Find where the given text appears and provide that cell's center as [x, y] coordinate. 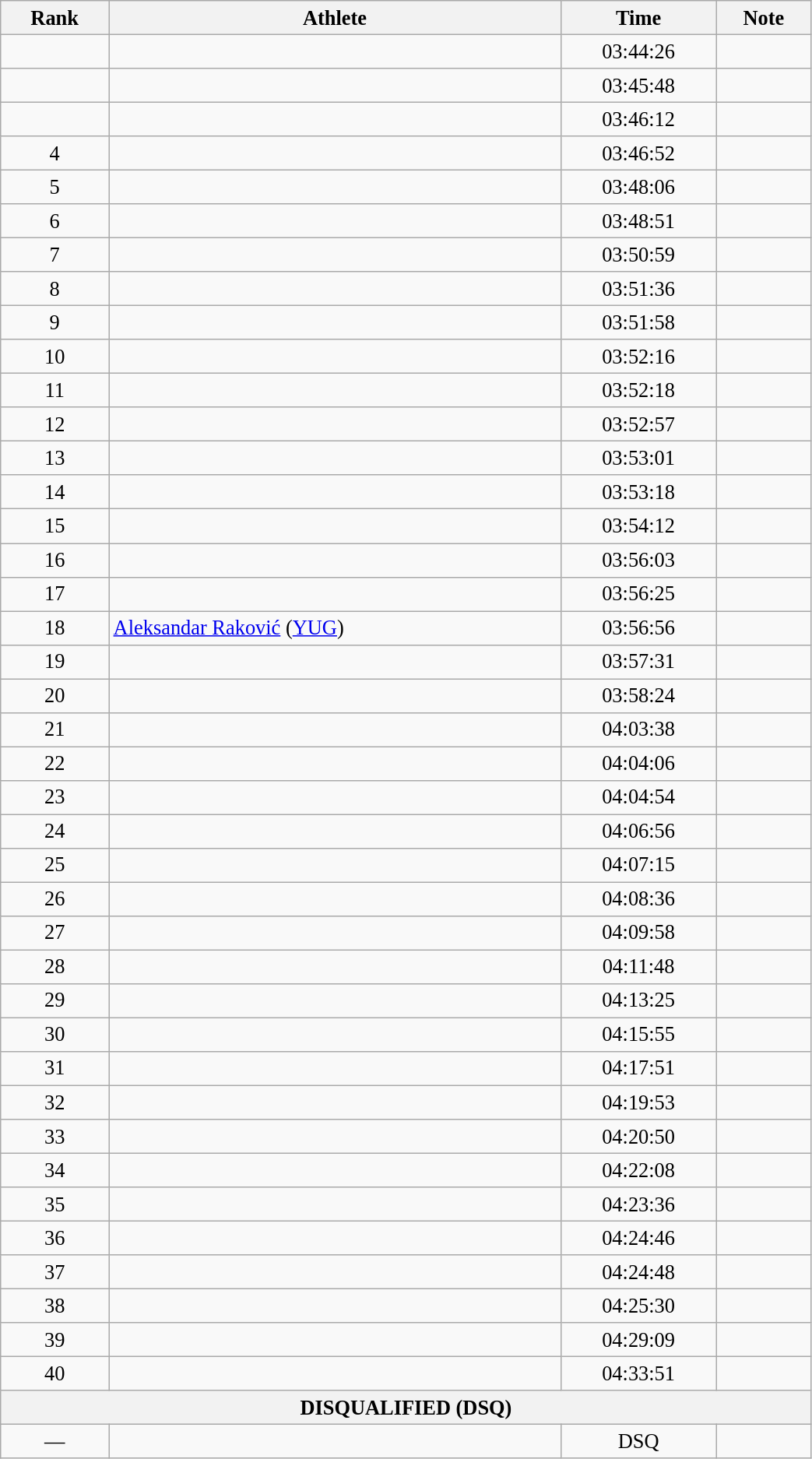
03:56:25 [638, 594]
28 [54, 967]
04:24:46 [638, 1238]
33 [54, 1136]
18 [54, 628]
21 [54, 729]
03:53:18 [638, 492]
6 [54, 221]
03:45:48 [638, 85]
03:58:24 [638, 695]
04:15:55 [638, 1035]
15 [54, 526]
Athlete [335, 17]
03:54:12 [638, 526]
04:03:38 [638, 729]
04:04:54 [638, 797]
36 [54, 1238]
04:17:51 [638, 1068]
25 [54, 865]
7 [54, 255]
24 [54, 831]
Aleksandar Raković (YUG) [335, 628]
03:46:12 [638, 119]
03:51:36 [638, 289]
03:51:58 [638, 322]
11 [54, 390]
03:56:03 [638, 560]
04:25:30 [638, 1306]
10 [54, 357]
20 [54, 695]
14 [54, 492]
17 [54, 594]
— [54, 1441]
9 [54, 322]
DSQ [638, 1441]
04:11:48 [638, 967]
4 [54, 153]
03:52:16 [638, 357]
32 [54, 1102]
04:24:48 [638, 1272]
13 [54, 458]
8 [54, 289]
23 [54, 797]
04:23:36 [638, 1204]
37 [54, 1272]
19 [54, 662]
38 [54, 1306]
40 [54, 1373]
04:06:56 [638, 831]
34 [54, 1170]
12 [54, 424]
03:44:26 [638, 51]
04:13:25 [638, 1000]
04:29:09 [638, 1340]
Rank [54, 17]
03:52:18 [638, 390]
03:57:31 [638, 662]
04:22:08 [638, 1170]
03:56:56 [638, 628]
35 [54, 1204]
04:04:06 [638, 763]
Note [764, 17]
Time [638, 17]
5 [54, 187]
03:48:51 [638, 221]
16 [54, 560]
03:48:06 [638, 187]
26 [54, 899]
04:09:58 [638, 933]
39 [54, 1340]
30 [54, 1035]
22 [54, 763]
03:50:59 [638, 255]
DISQUALIFIED (DSQ) [406, 1408]
04:19:53 [638, 1102]
04:08:36 [638, 899]
03:53:01 [638, 458]
29 [54, 1000]
04:33:51 [638, 1373]
04:20:50 [638, 1136]
03:46:52 [638, 153]
27 [54, 933]
31 [54, 1068]
04:07:15 [638, 865]
03:52:57 [638, 424]
